Search for the cell housing the specified text and yield its (X, Y) center coordinate. 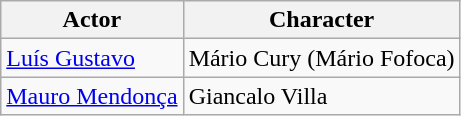
Actor (92, 20)
Character (322, 20)
Mário Cury (Mário Fofoca) (322, 58)
Mauro Mendonça (92, 96)
Giancalo Villa (322, 96)
Luís Gustavo (92, 58)
